Determine the (x, y) coordinate at the center of the cell enclosing the given text.  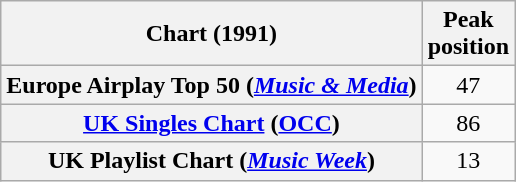
86 (468, 123)
UK Playlist Chart (Music Week) (212, 161)
UK Singles Chart (OCC) (212, 123)
Peakposition (468, 34)
Chart (1991) (212, 34)
13 (468, 161)
Europe Airplay Top 50 (Music & Media) (212, 85)
47 (468, 85)
